For the text-containing cell, return its midpoint in [X, Y] coordinate format. 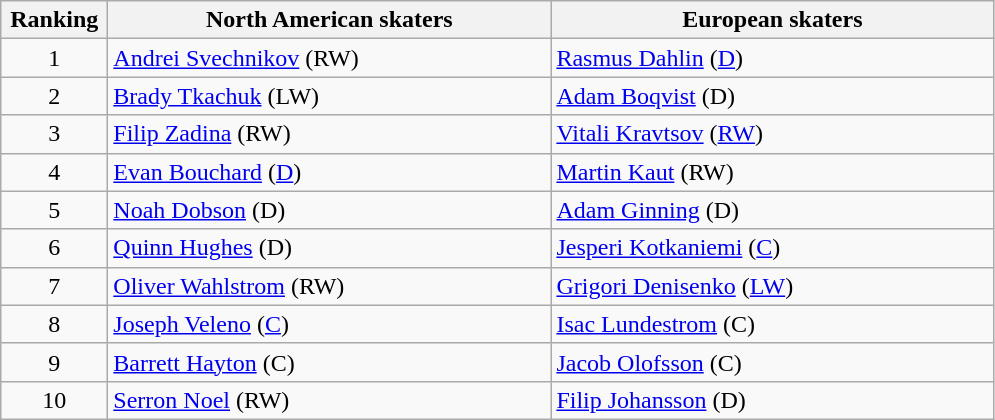
Barrett Hayton (C) [330, 362]
8 [54, 324]
1 [54, 58]
Rasmus Dahlin (D) [772, 58]
Oliver Wahlstrom (RW) [330, 286]
7 [54, 286]
9 [54, 362]
Grigori Denisenko (LW) [772, 286]
Noah Dobson (D) [330, 210]
5 [54, 210]
Isac Lundestrom (C) [772, 324]
Jesperi Kotkaniemi (C) [772, 248]
Brady Tkachuk (LW) [330, 96]
2 [54, 96]
European skaters [772, 20]
North American skaters [330, 20]
10 [54, 400]
4 [54, 172]
Ranking [54, 20]
Serron Noel (RW) [330, 400]
6 [54, 248]
Filip Zadina (RW) [330, 134]
3 [54, 134]
Andrei Svechnikov (RW) [330, 58]
Jacob Olofsson (C) [772, 362]
Adam Boqvist (D) [772, 96]
Filip Johansson (D) [772, 400]
Adam Ginning (D) [772, 210]
Vitali Kravtsov (RW) [772, 134]
Evan Bouchard (D) [330, 172]
Quinn Hughes (D) [330, 248]
Martin Kaut (RW) [772, 172]
Joseph Veleno (C) [330, 324]
